Output the [x, y] coordinate of the center of the cell containing the given text.  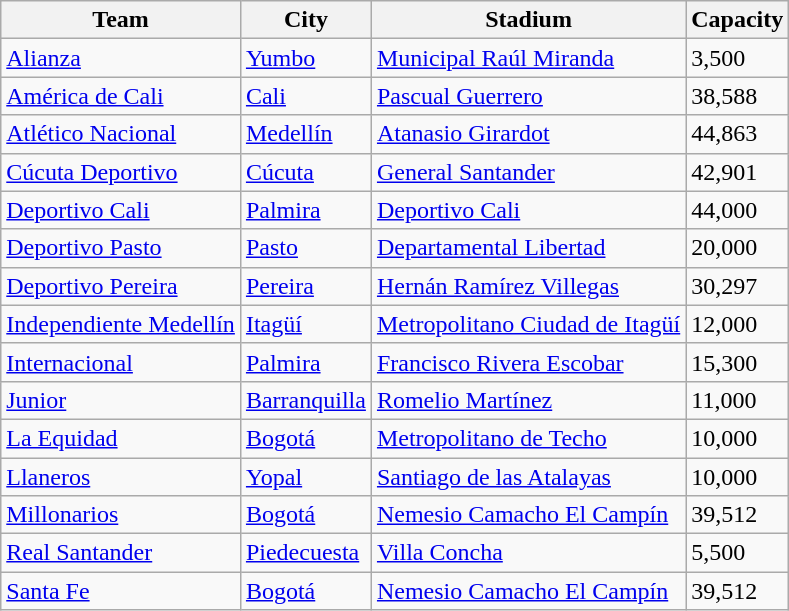
20,000 [738, 248]
11,000 [738, 400]
44,863 [738, 134]
Deportivo Pasto [121, 248]
Villa Concha [528, 553]
Alianza [121, 58]
12,000 [738, 324]
Municipal Raúl Miranda [528, 58]
5,500 [738, 553]
Capacity [738, 20]
Team [121, 20]
Departamental Libertad [528, 248]
City [306, 20]
América de Cali [121, 96]
Santa Fe [121, 591]
Piedecuesta [306, 553]
Pascual Guerrero [528, 96]
Real Santander [121, 553]
30,297 [738, 286]
15,300 [738, 362]
3,500 [738, 58]
Millonarios [121, 515]
Independiente Medellín [121, 324]
Romelio Martínez [528, 400]
Barranquilla [306, 400]
Metropolitano de Techo [528, 438]
Yumbo [306, 58]
44,000 [738, 210]
Llaneros [121, 477]
Pereira [306, 286]
General Santander [528, 172]
Deportivo Pereira [121, 286]
Cúcuta [306, 172]
Stadium [528, 20]
Internacional [121, 362]
Cúcuta Deportivo [121, 172]
Metropolitano Ciudad de Itagüí [528, 324]
Francisco Rivera Escobar [528, 362]
Atlético Nacional [121, 134]
Junior [121, 400]
La Equidad [121, 438]
42,901 [738, 172]
Cali [306, 96]
Hernán Ramírez Villegas [528, 286]
Santiago de las Atalayas [528, 477]
Pasto [306, 248]
Medellín [306, 134]
Itagüí [306, 324]
Atanasio Girardot [528, 134]
38,588 [738, 96]
Yopal [306, 477]
